Scan for the cell matching the given text and deliver its (X, Y) coordinate at center. 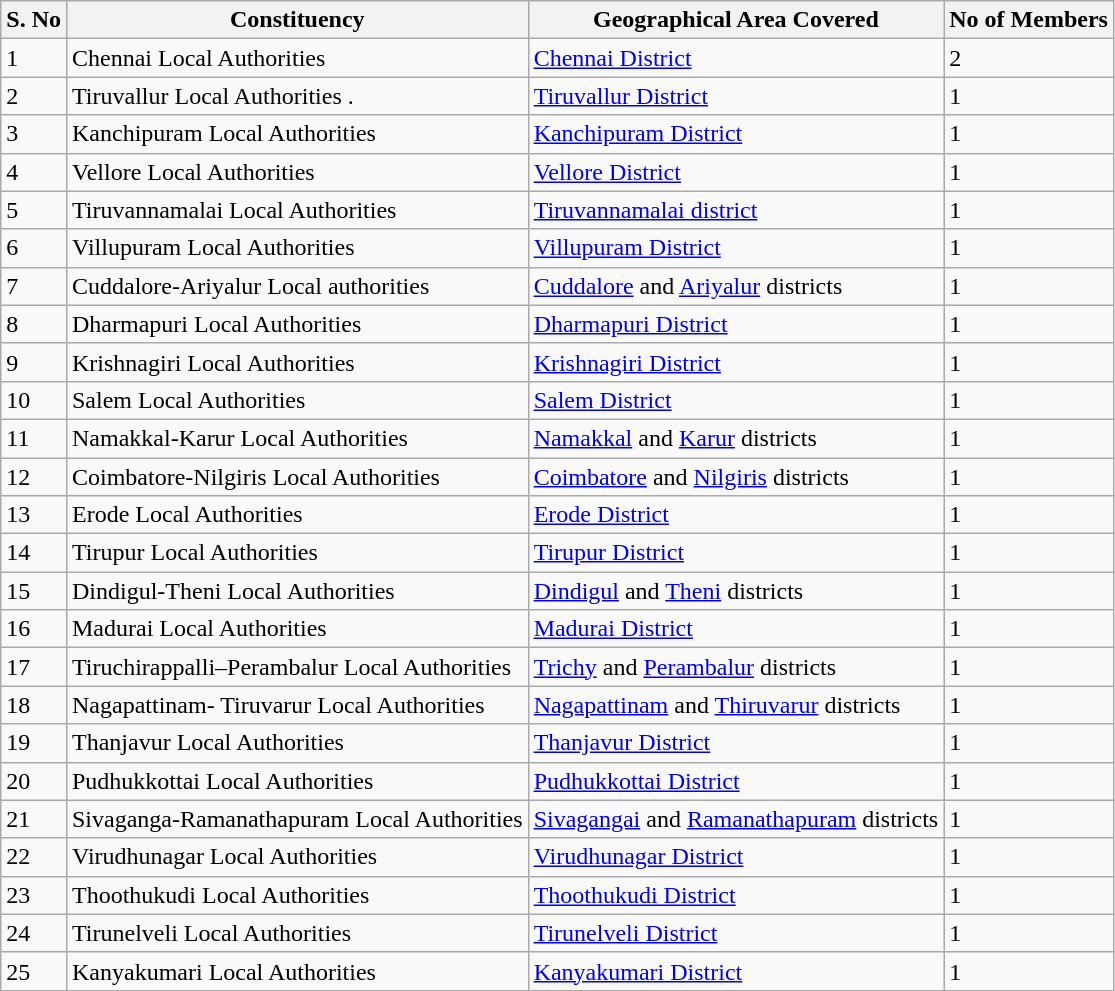
Erode Local Authorities (297, 515)
Thoothukudi Local Authorities (297, 895)
Madurai Local Authorities (297, 629)
Villupuram Local Authorities (297, 248)
Dharmapuri District (736, 324)
12 (34, 477)
No of Members (1029, 20)
Trichy and Perambalur districts (736, 667)
Tirunelveli District (736, 933)
21 (34, 819)
Tiruvallur Local Authorities . (297, 96)
Tirupur District (736, 553)
Chennai Local Authorities (297, 58)
Dindigul-Theni Local Authorities (297, 591)
Sivagangai and Ramanathapuram districts (736, 819)
11 (34, 438)
17 (34, 667)
23 (34, 895)
Salem Local Authorities (297, 400)
Erode District (736, 515)
Virudhunagar District (736, 857)
Nagapattinam and Thiruvarur districts (736, 705)
Kanchipuram Local Authorities (297, 134)
16 (34, 629)
Villupuram District (736, 248)
Tiruchirappalli–Perambalur Local Authorities (297, 667)
Kanyakumari District (736, 971)
14 (34, 553)
13 (34, 515)
Kanchipuram District (736, 134)
Chennai District (736, 58)
5 (34, 210)
Kanyakumari Local Authorities (297, 971)
Namakkal and Karur districts (736, 438)
Geographical Area Covered (736, 20)
7 (34, 286)
Thanjavur Local Authorities (297, 743)
Krishnagiri District (736, 362)
22 (34, 857)
Cuddalore and Ariyalur districts (736, 286)
20 (34, 781)
Thanjavur District (736, 743)
18 (34, 705)
Salem District (736, 400)
Dindigul and Theni districts (736, 591)
24 (34, 933)
Cuddalore-Ariyalur Local authorities (297, 286)
S. No (34, 20)
Tirupur Local Authorities (297, 553)
Tiruvallur District (736, 96)
25 (34, 971)
Constituency (297, 20)
Virudhunagar Local Authorities (297, 857)
Coimbatore and Nilgiris districts (736, 477)
Dharmapuri Local Authorities (297, 324)
3 (34, 134)
9 (34, 362)
8 (34, 324)
Thoothukudi District (736, 895)
Tiruvannamalai district (736, 210)
Vellore Local Authorities (297, 172)
Namakkal-Karur Local Authorities (297, 438)
19 (34, 743)
Krishnagiri Local Authorities (297, 362)
Vellore District (736, 172)
Tirunelveli Local Authorities (297, 933)
Pudhukkottai Local Authorities (297, 781)
Sivaganga-Ramanathapuram Local Authorities (297, 819)
6 (34, 248)
4 (34, 172)
Nagapattinam- Tiruvarur Local Authorities (297, 705)
Madurai District (736, 629)
10 (34, 400)
Coimbatore-Nilgiris Local Authorities (297, 477)
Tiruvannamalai Local Authorities (297, 210)
15 (34, 591)
Pudhukkottai District (736, 781)
